Scan for the cell matching the given text and deliver its [X, Y] coordinate at center. 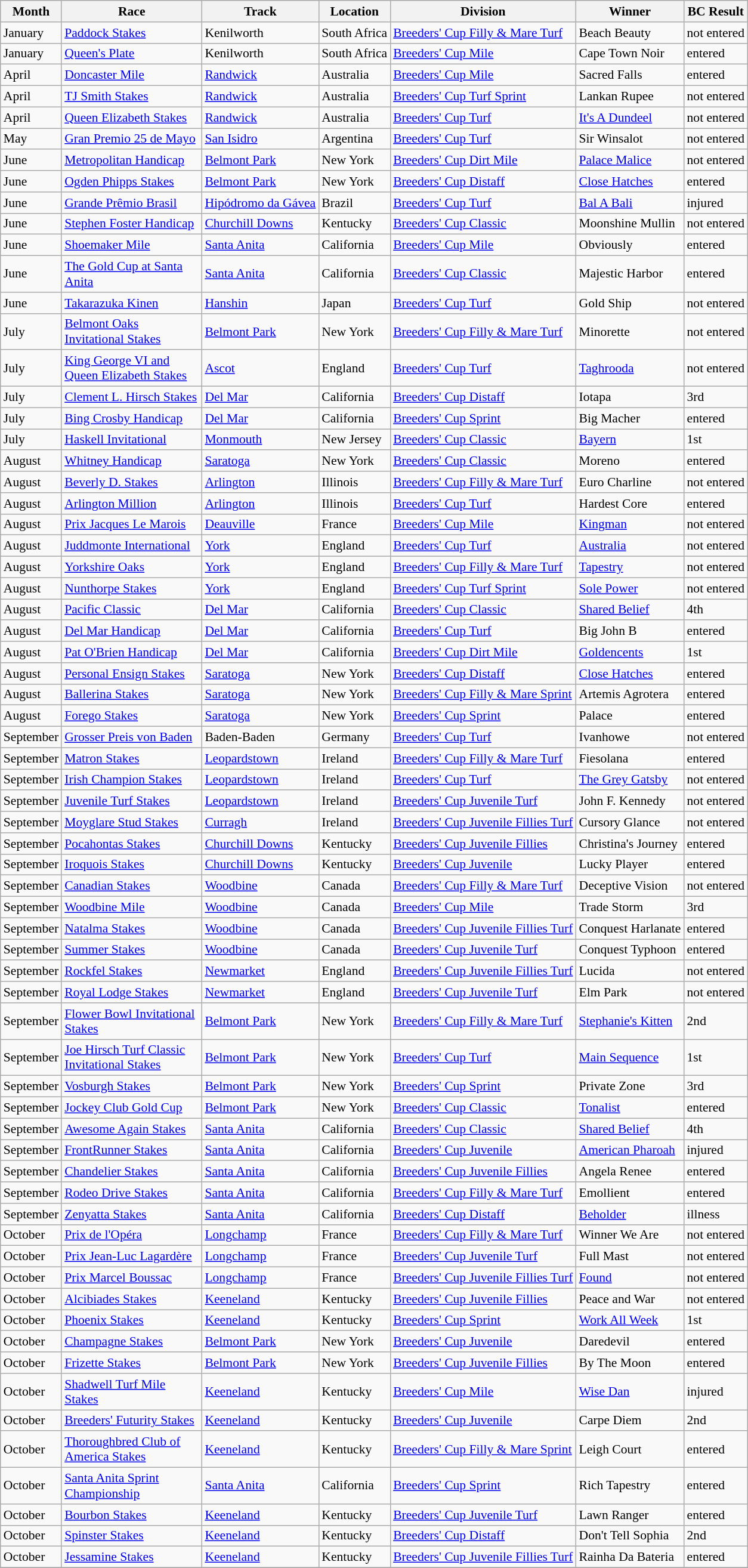
Lankan Rupee [630, 97]
Flower Bowl Invitational Stakes [131, 1021]
Tapestry [630, 567]
Prix de l'Opéra [131, 1235]
Kingman [630, 524]
Matron Stakes [131, 758]
Grande Prêmio Brasil [131, 203]
Deceptive Vision [630, 886]
Stephanie's Kitten [630, 1021]
Work All Week [630, 1320]
Palace Malice [630, 160]
Deauville [260, 524]
Natalma Stakes [131, 928]
Moonshine Mullin [630, 224]
Cape Town Noir [630, 54]
Breeders' Futurity Stakes [131, 1421]
Prix Jean-Luc Lagardère [131, 1257]
Moyglare Stud Stakes [131, 822]
Christina's Journey [630, 844]
Monmouth [260, 440]
Yorkshire Oaks [131, 567]
Big John B [630, 631]
Phoenix Stakes [131, 1320]
Forego Stakes [131, 716]
Shoemaker Mile [131, 245]
Shadwell Turf Mile Stakes [131, 1391]
Palace [630, 716]
Emollient [630, 1193]
Angela Renee [630, 1172]
Bourbon Stakes [131, 1515]
Woodbine Mile [131, 908]
Lucida [630, 971]
Paddock Stakes [131, 33]
Takarazuka Kinen [131, 303]
Bayern [630, 440]
Sir Winsalot [630, 139]
Gran Premio 25 de Mayo [131, 139]
Trade Storm [630, 908]
Conquest Typhoon [630, 950]
Stephen Foster Handicap [131, 224]
By The Moon [630, 1363]
John F. Kennedy [630, 801]
Pocahontas Stakes [131, 844]
Doncaster Mile [131, 75]
Irish Champion Stakes [131, 780]
Clement L. Hirsch Stakes [131, 397]
Spinster Stakes [131, 1536]
Santa Anita Sprint Championship [131, 1486]
Juddmonte International [131, 546]
Ivanhowe [630, 737]
Don't Tell Sophia [630, 1536]
Obviously [630, 245]
Frizette Stakes [131, 1363]
Summer Stakes [131, 950]
Goldencents [630, 652]
Personal Ensign Stakes [131, 674]
Argentina [354, 139]
Pat O'Brien Handicap [131, 652]
Full Mast [630, 1257]
Track [260, 11]
Del Mar Handicap [131, 631]
May [31, 139]
Leigh Court [630, 1450]
The Grey Gatsby [630, 780]
Sole Power [630, 588]
Month [31, 11]
Rainha Da Bateria [630, 1557]
Bal A Bali [630, 203]
Sacred Falls [630, 75]
Jessamine Stakes [131, 1557]
Tonalist [630, 1108]
Main Sequence [630, 1057]
Minorette [630, 332]
Arlington Million [131, 504]
Elm Park [630, 992]
Nunthorpe Stakes [131, 588]
Location [354, 11]
The Gold Cup at Santa Anita [131, 274]
Zenyatta Stakes [131, 1214]
Beholder [630, 1214]
Iroquois Stakes [131, 865]
San Isidro [260, 139]
Iotapa [630, 397]
Hipódromo da Gávea [260, 203]
Peace and War [630, 1299]
Awesome Again Stakes [131, 1129]
Rodeo Drive Stakes [131, 1193]
Race [131, 11]
Bing Crosby Handicap [131, 418]
Wise Dan [630, 1391]
Belmont Oaks Invitational Stakes [131, 332]
Fiesolana [630, 758]
King George VI and Queen Elizabeth Stakes [131, 369]
Winner [630, 11]
Majestic Harbor [630, 274]
Whitney Handicap [131, 461]
Hanshin [260, 303]
Rich Tapestry [630, 1486]
Artemis Agrotera [630, 695]
Conquest Harlanate [630, 928]
Beverly D. Stakes [131, 482]
Chandelier Stakes [131, 1172]
Thoroughbred Club of America Stakes [131, 1450]
American Pharoah [630, 1150]
TJ Smith Stakes [131, 97]
Private Zone [630, 1087]
It's A Dundeel [630, 118]
Canadian Stakes [131, 886]
Juvenile Turf Stakes [131, 801]
Jockey Club Gold Cup [131, 1108]
Cursory Glance [630, 822]
FrontRunner Stakes [131, 1150]
Ascot [260, 369]
Hardest Core [630, 504]
Alcibiades Stakes [131, 1299]
BC Result [716, 11]
Haskell Invitational [131, 440]
Metropolitan Handicap [131, 160]
Ogden Phipps Stakes [131, 181]
Vosburgh Stakes [131, 1087]
Winner We Are [630, 1235]
Grosser Preis von Baden [131, 737]
Royal Lodge Stakes [131, 992]
Germany [354, 737]
Prix Jacques Le Marois [131, 524]
Queen Elizabeth Stakes [131, 118]
Gold Ship [630, 303]
Rockfel Stakes [131, 971]
Japan [354, 303]
Baden-Baden [260, 737]
Champagne Stakes [131, 1342]
Joe Hirsch Turf Classic Invitational Stakes [131, 1057]
Division [483, 11]
Beach Beauty [630, 33]
Curragh [260, 822]
Brazil [354, 203]
Moreno [630, 461]
Big Macher [630, 418]
Lucky Player [630, 865]
Prix Marcel Boussac [131, 1278]
Lawn Ranger [630, 1515]
New Jersey [354, 440]
Queen's Plate [131, 54]
illness [716, 1214]
Euro Charline [630, 482]
Carpe Diem [630, 1421]
Taghrooda [630, 369]
Ballerina Stakes [131, 695]
Daredevil [630, 1342]
Pacific Classic [131, 610]
Found [630, 1278]
